From the cell containing the given text, extract its center point as [X, Y] coordinate. 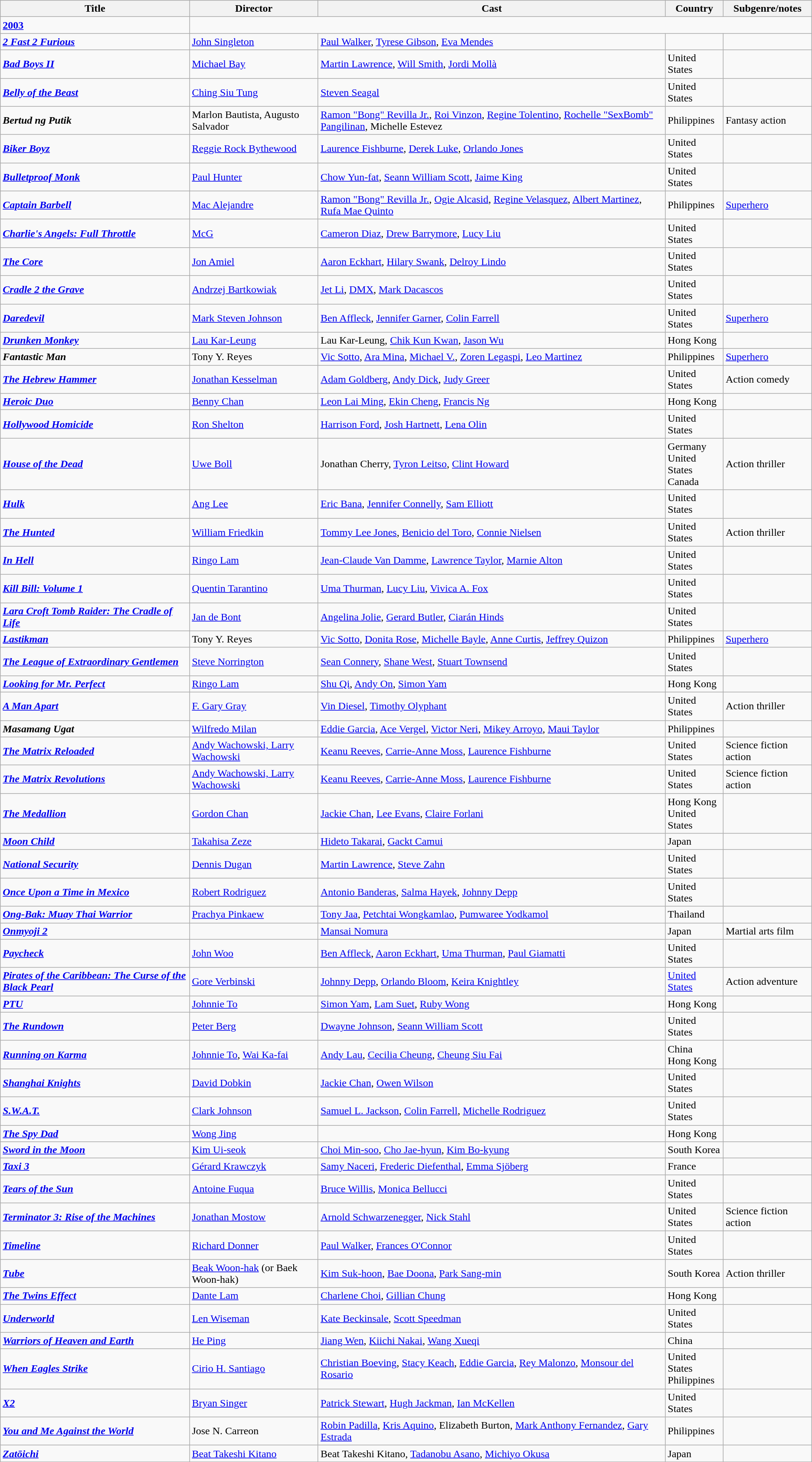
Subgenre/notes [767, 9]
Lau Kar-Leung, Chik Kun Kwan, Jason Wu [491, 341]
The Rundown [95, 1026]
The Medallion [95, 813]
Jackie Chan, Owen Wilson [491, 1083]
Daredevil [95, 318]
Dennis Dugan [254, 864]
Bulletproof Monk [95, 177]
McG [254, 233]
Jon Amiel [254, 261]
Kim Ui-seok [254, 1150]
Michael Bay [254, 64]
Johnnie To, Wai Ka-fai [254, 1054]
Samy Naceri, Frederic Diefenthal, Emma Sjöberg [491, 1167]
Underworld [95, 1318]
When Eagles Strike [95, 1369]
Dwayne Johnson, Seann William Scott [491, 1026]
Wong Jing [254, 1134]
Ben Affleck, Jennifer Garner, Colin Farrell [491, 318]
Looking for Mr. Perfect [95, 684]
Masamang Ugat [95, 728]
Antonio Banderas, Salma Hayek, Johnny Depp [491, 892]
ChinaHong Kong [694, 1054]
Andrzej Bartkowiak [254, 290]
Beat Takeshi Kitano, Tadanobu Asano, Michiyo Okusa [491, 1453]
Action adventure [767, 981]
Once Upon a Time in Mexico [95, 892]
Shanghai Knights [95, 1083]
Martial arts film [767, 931]
The Core [95, 261]
Action comedy [767, 379]
Eddie Garcia, Ace Vergel, Victor Neri, Mikey Arroyo, Maui Taylor [491, 728]
Warriors of Heaven and Earth [95, 1341]
Robert Rodriguez [254, 892]
Timeline [95, 1245]
Ong-Bak: Muay Thai Warrior [95, 915]
Country [694, 9]
Dante Lam [254, 1296]
Heroic Duo [95, 402]
Thailand [694, 915]
Fantastic Man [95, 357]
Tommy Lee Jones, Benicio del Toro, Connie Nielsen [491, 532]
Peter Berg [254, 1026]
Ben Affleck, Aaron Eckhart, Uma Thurman, Paul Giamatti [491, 954]
Taxi 3 [95, 1167]
Paul Walker, Tyrese Gibson, Eva Mendes [491, 42]
Mansai Nomura [491, 931]
Bryan Singer [254, 1403]
Zatōichi [95, 1453]
Lau Kar-Leung [254, 341]
Samuel L. Jackson, Colin Farrell, Michelle Rodriguez [491, 1111]
Jan de Bont [254, 617]
Onmyoji 2 [95, 931]
Cameron Diaz, Drew Barrymore, Lucy Liu [491, 233]
Prachya Pinkaew [254, 915]
Reggie Rock Bythewood [254, 148]
Uma Thurman, Lucy Liu, Vivica A. Fox [491, 588]
Andy Lau, Cecilia Cheung, Cheung Siu Fai [491, 1054]
PTU [95, 1004]
Title [95, 9]
Quentin Tarantino [254, 588]
Takahisa Zeze [254, 842]
Director [254, 9]
The Hebrew Hammer [95, 379]
Harrison Ford, Josh Hartnett, Lena Olin [491, 424]
Angelina Jolie, Gerard Butler, Ciarán Hinds [491, 617]
Bad Boys II [95, 64]
Beat Takeshi Kitano [254, 1453]
Shu Qi, Andy On, Simon Yam [491, 684]
Gore Verbinski [254, 981]
The Twins Effect [95, 1296]
Bruce Willis, Monica Bellucci [491, 1189]
Tube [95, 1274]
F. Gary Gray [254, 706]
Arnold Schwarzenegger, Nick Stahl [491, 1217]
Jiang Wen, Kiichi Nakai, Wang Xueqi [491, 1341]
Biker Boyz [95, 148]
Charlie's Angels: Full Throttle [95, 233]
John Singleton [254, 42]
Cradle 2 the Grave [95, 290]
Johnny Depp, Orlando Bloom, Keira Knightley [491, 981]
Vic Sotto, Ara Mina, Michael V., Zoren Legaspi, Leo Martinez [491, 357]
Len Wiseman [254, 1318]
Pirates of the Caribbean: The Curse of the Black Pearl [95, 981]
Ang Lee [254, 504]
Captain Barbell [95, 205]
Simon Yam, Lam Suet, Ruby Wong [491, 1004]
Steven Seagal [491, 92]
Sword in the Moon [95, 1150]
John Woo [254, 954]
Gérard Krawczyk [254, 1167]
He Ping [254, 1341]
The Spy Dad [95, 1134]
Vic Sotto, Donita Rose, Michelle Bayle, Anne Curtis, Jeffrey Quizon [491, 639]
Lastikman [95, 639]
Steve Norrington [254, 661]
Belly of the Beast [95, 92]
Hong KongUnited States [694, 813]
Lara Croft Tomb Raider: The Cradle of Life [95, 617]
Terminator 3: Rise of the Machines [95, 1217]
X2 [95, 1403]
Hideto Takarai, Gackt Camui [491, 842]
Christian Boeving, Stacy Keach, Eddie Garcia, Rey Malonzo, Monsour del Rosario [491, 1369]
You and Me Against the World [95, 1431]
Uwe Boll [254, 464]
David Dobkin [254, 1083]
House of the Dead [95, 464]
A Man Apart [95, 706]
Richard Donner [254, 1245]
Robin Padilla, Kris Aquino, Elizabeth Burton, Mark Anthony Fernandez, Gary Estrada [491, 1431]
Wilfredo Milan [254, 728]
Paul Hunter [254, 177]
Vin Diesel, Timothy Olyphant [491, 706]
Leon Lai Ming, Ekin Cheng, Francis Ng [491, 402]
Ching Siu Tung [254, 92]
Martin Lawrence, Will Smith, Jordi Mollà [491, 64]
Marlon Bautista, Augusto Salvador [254, 121]
Ron Shelton [254, 424]
Laurence Fishburne, Derek Luke, Orlando Jones [491, 148]
United StatesPhilippines [694, 1369]
Running on Karma [95, 1054]
The League of Extraordinary Gentlemen [95, 661]
Cirio H. Santiago [254, 1369]
Mark Steven Johnson [254, 318]
2 Fast 2 Furious [95, 42]
Drunken Monkey [95, 341]
Kim Suk-hoon, Bae Doona, Park Sang-min [491, 1274]
Martin Lawrence, Steve Zahn [491, 864]
Hollywood Homicide [95, 424]
2003 [95, 25]
Bertud ng Putik [95, 121]
Gordon Chan [254, 813]
Johnnie To [254, 1004]
Paul Walker, Frances O'Connor [491, 1245]
Jean-Claude Van Damme, Lawrence Taylor, Marnie Alton [491, 561]
France [694, 1167]
GermanyUnited StatesCanada [694, 464]
Jackie Chan, Lee Evans, Claire Forlani [491, 813]
Ramon "Bong" Revilla Jr., Ogie Alcasid, Regine Velasquez, Albert Martinez, Rufa Mae Quinto [491, 205]
In Hell [95, 561]
Choi Min-soo, Cho Jae-hyun, Kim Bo-kyung [491, 1150]
Paycheck [95, 954]
Patrick Stewart, Hugh Jackman, Ian McKellen [491, 1403]
Kill Bill: Volume 1 [95, 588]
China [694, 1341]
Benny Chan [254, 402]
The Matrix Reloaded [95, 751]
Hulk [95, 504]
Jonathan Kesselman [254, 379]
Fantasy action [767, 121]
Ramon "Bong" Revilla Jr., Roi Vinzon, Regine Tolentino, Rochelle "SexBomb" Pangilinan, Michelle Estevez [491, 121]
S.W.A.T. [95, 1111]
Chow Yun-fat, Seann William Scott, Jaime King [491, 177]
Jonathan Mostow [254, 1217]
Kate Beckinsale, Scott Speedman [491, 1318]
The Hunted [95, 532]
Antoine Fuqua [254, 1189]
Aaron Eckhart, Hilary Swank, Delroy Lindo [491, 261]
Beak Woon-hak (or Baek Woon-hak) [254, 1274]
William Friedkin [254, 532]
The Matrix Revolutions [95, 779]
Jose N. Carreon [254, 1431]
National Security [95, 864]
Moon Child [95, 842]
Clark Johnson [254, 1111]
Tony Jaa, Petchtai Wongkamlao, Pumwaree Yodkamol [491, 915]
Adam Goldberg, Andy Dick, Judy Greer [491, 379]
Charlene Choi, Gillian Chung [491, 1296]
Jet Li, DMX, Mark Dacascos [491, 290]
Sean Connery, Shane West, Stuart Townsend [491, 661]
Cast [491, 9]
Tears of the Sun [95, 1189]
Mac Alejandre [254, 205]
Eric Bana, Jennifer Connelly, Sam Elliott [491, 504]
Jonathan Cherry, Tyron Leitso, Clint Howard [491, 464]
